Return [x, y] of the center of cell containing provided text 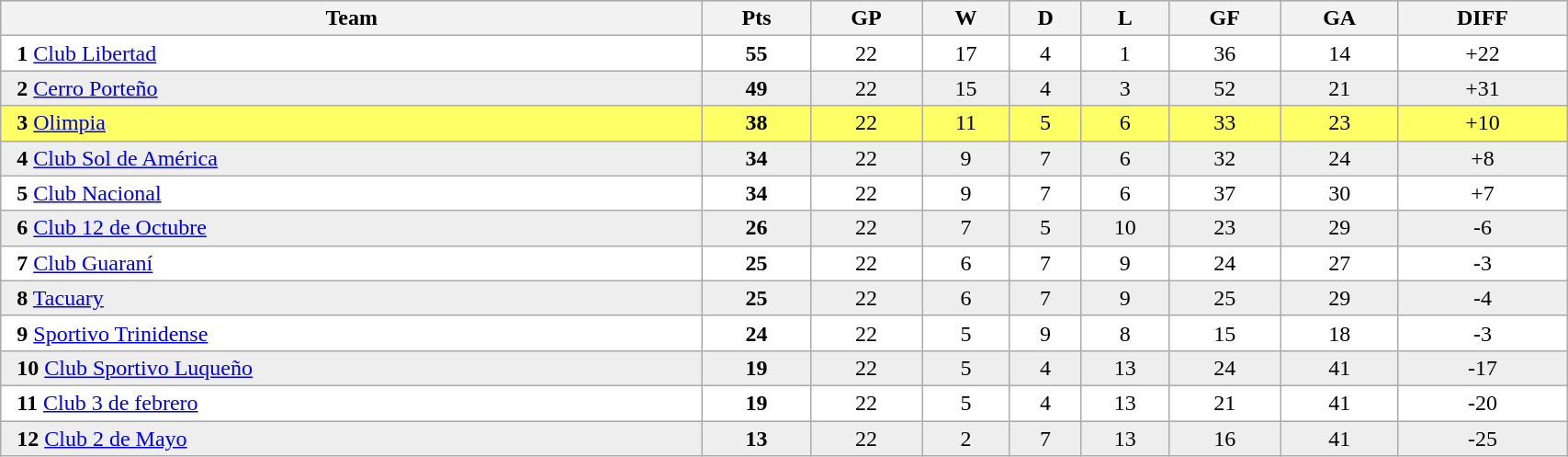
+10 [1483, 123]
GA [1339, 18]
L [1125, 18]
4 Club Sol de América [352, 158]
10 [1125, 228]
52 [1225, 88]
1 Club Libertad [352, 53]
DIFF [1483, 18]
1 [1125, 53]
W [966, 18]
2 Cerro Porteño [352, 88]
GF [1225, 18]
8 [1125, 333]
-25 [1483, 439]
GP [865, 18]
33 [1225, 123]
D [1045, 18]
55 [757, 53]
32 [1225, 158]
2 [966, 439]
38 [757, 123]
14 [1339, 53]
11 Club 3 de febrero [352, 403]
Pts [757, 18]
9 Sportivo Trinidense [352, 333]
18 [1339, 333]
8 Tacuary [352, 298]
30 [1339, 193]
11 [966, 123]
37 [1225, 193]
-6 [1483, 228]
3 Olimpia [352, 123]
-17 [1483, 368]
6 Club 12 de Octubre [352, 228]
49 [757, 88]
36 [1225, 53]
16 [1225, 439]
17 [966, 53]
-4 [1483, 298]
+8 [1483, 158]
Team [352, 18]
+22 [1483, 53]
+7 [1483, 193]
+31 [1483, 88]
5 Club Nacional [352, 193]
12 Club 2 de Mayo [352, 439]
10 Club Sportivo Luqueño [352, 368]
27 [1339, 263]
3 [1125, 88]
-20 [1483, 403]
26 [757, 228]
7 Club Guaraní [352, 263]
